Output the [X, Y] coordinate of the center of the cell containing the given text.  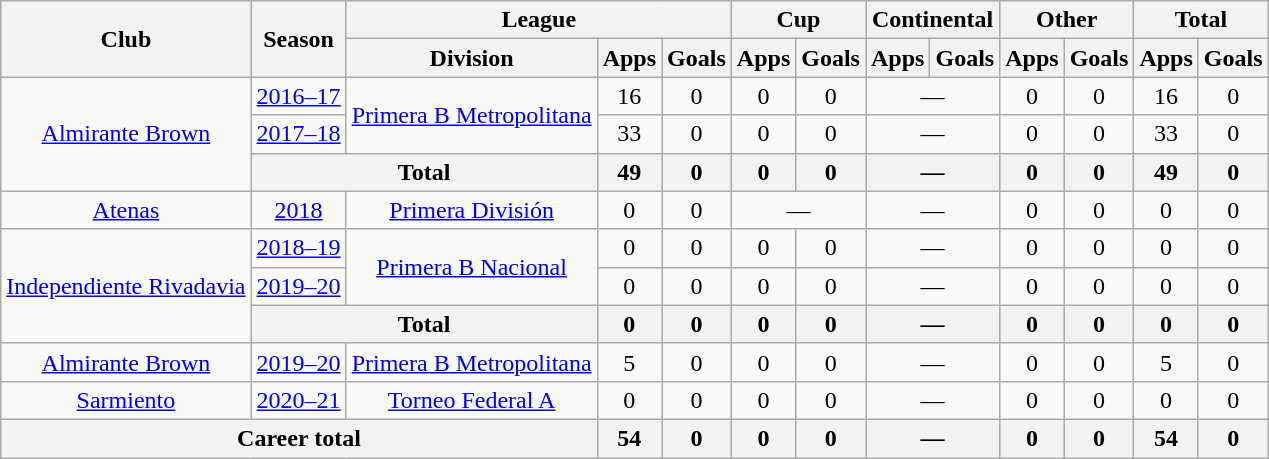
Torneo Federal A [472, 400]
Cup [798, 20]
2017–18 [298, 134]
2020–21 [298, 400]
Independiente Rivadavia [126, 286]
Primera División [472, 210]
League [538, 20]
Other [1067, 20]
2018–19 [298, 248]
2016–17 [298, 96]
Primera B Nacional [472, 267]
Division [472, 58]
Season [298, 39]
Atenas [126, 210]
Sarmiento [126, 400]
2018 [298, 210]
Club [126, 39]
Continental [933, 20]
Career total [299, 438]
